Determine the (X, Y) coordinate at the center of the cell enclosing the given text.  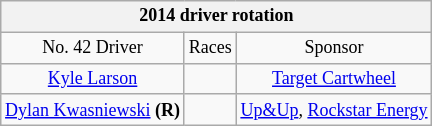
Sponsor (334, 48)
Target Cartwheel (334, 78)
2014 driver rotation (216, 16)
Dylan Kwasniewski (R) (93, 110)
No. 42 Driver (93, 48)
Kyle Larson (93, 78)
Up&Up, Rockstar Energy (334, 110)
Races (210, 48)
